Detect which cell encompasses the target text, then output its [X, Y] center coordinate. 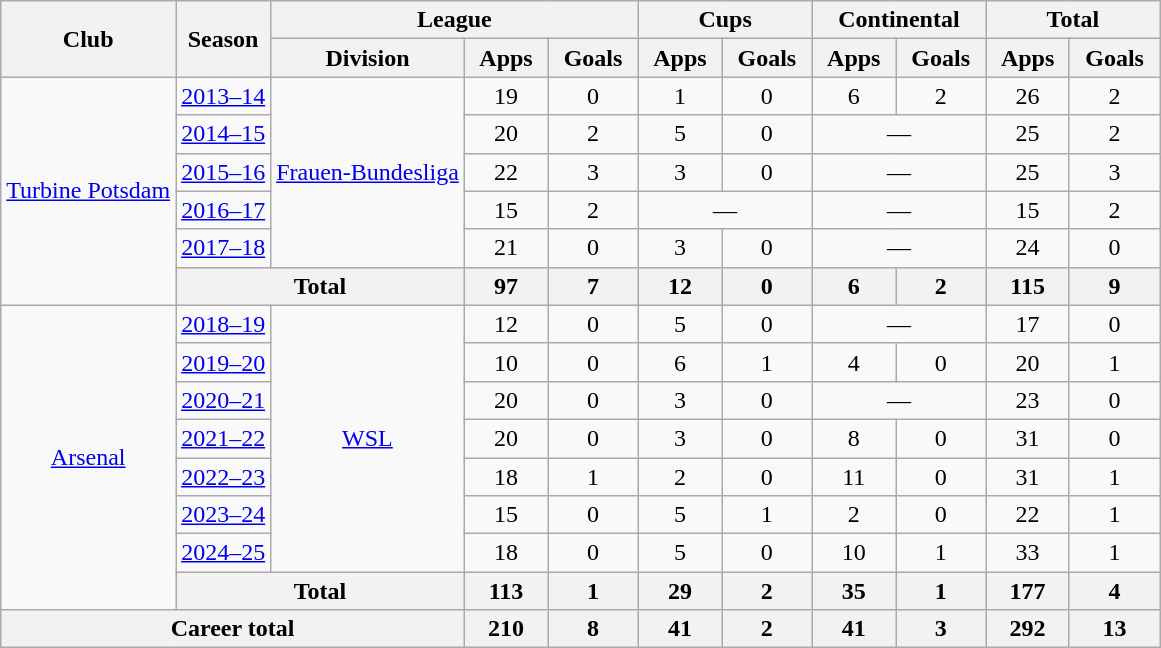
2018–19 [224, 324]
21 [506, 248]
19 [506, 96]
2014–15 [224, 134]
7 [593, 286]
2016–17 [224, 210]
2017–18 [224, 248]
2022–23 [224, 477]
113 [506, 591]
2019–20 [224, 362]
115 [1028, 286]
13 [1114, 629]
Club [88, 39]
Season [224, 39]
2015–16 [224, 172]
292 [1028, 629]
2024–25 [224, 553]
2021–22 [224, 438]
11 [854, 477]
Continental [899, 20]
League [455, 20]
WSL [368, 438]
177 [1028, 591]
35 [854, 591]
23 [1028, 400]
Frauen-Bundesliga [368, 172]
2023–24 [224, 515]
Arsenal [88, 457]
Turbine Potsdam [88, 191]
97 [506, 286]
24 [1028, 248]
26 [1028, 96]
Division [368, 58]
2020–21 [224, 400]
29 [680, 591]
Career total [233, 629]
33 [1028, 553]
Cups [725, 20]
210 [506, 629]
2013–14 [224, 96]
9 [1114, 286]
17 [1028, 324]
